Determine the (X, Y) coordinate at the center of the cell enclosing the given text.  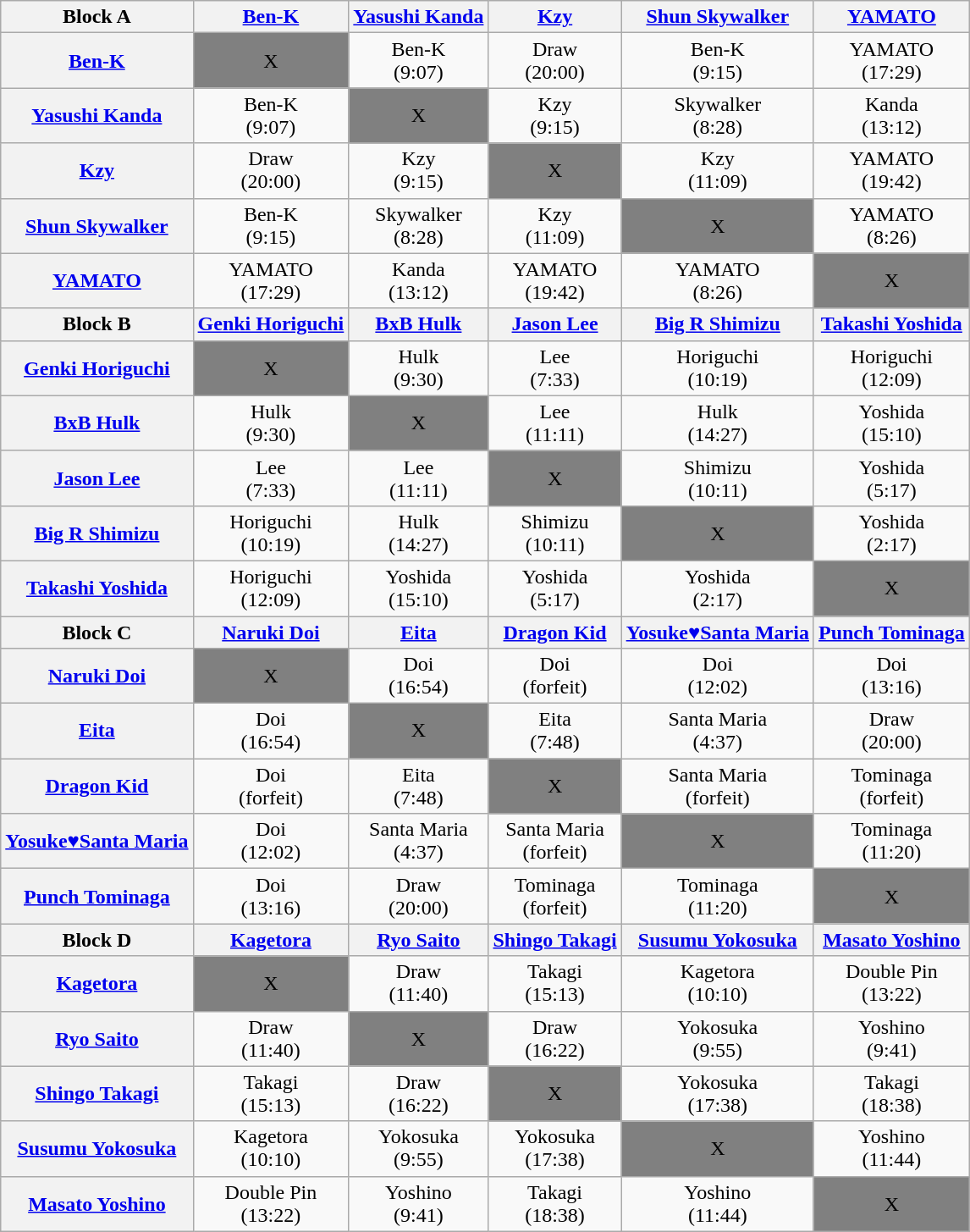
Block A (96, 17)
Block C (96, 633)
Block B (96, 324)
Block D (96, 940)
